Pinpoint the cell where the given text exists, returning its (X, Y) midpoint coordinate. 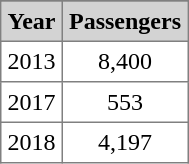
2017 (32, 102)
Passengers (124, 21)
2013 (32, 61)
553 (124, 102)
8,400 (124, 61)
Year (32, 21)
4,197 (124, 142)
2018 (32, 142)
